Locate the cell with the specified text and output its [X, Y] center coordinate. 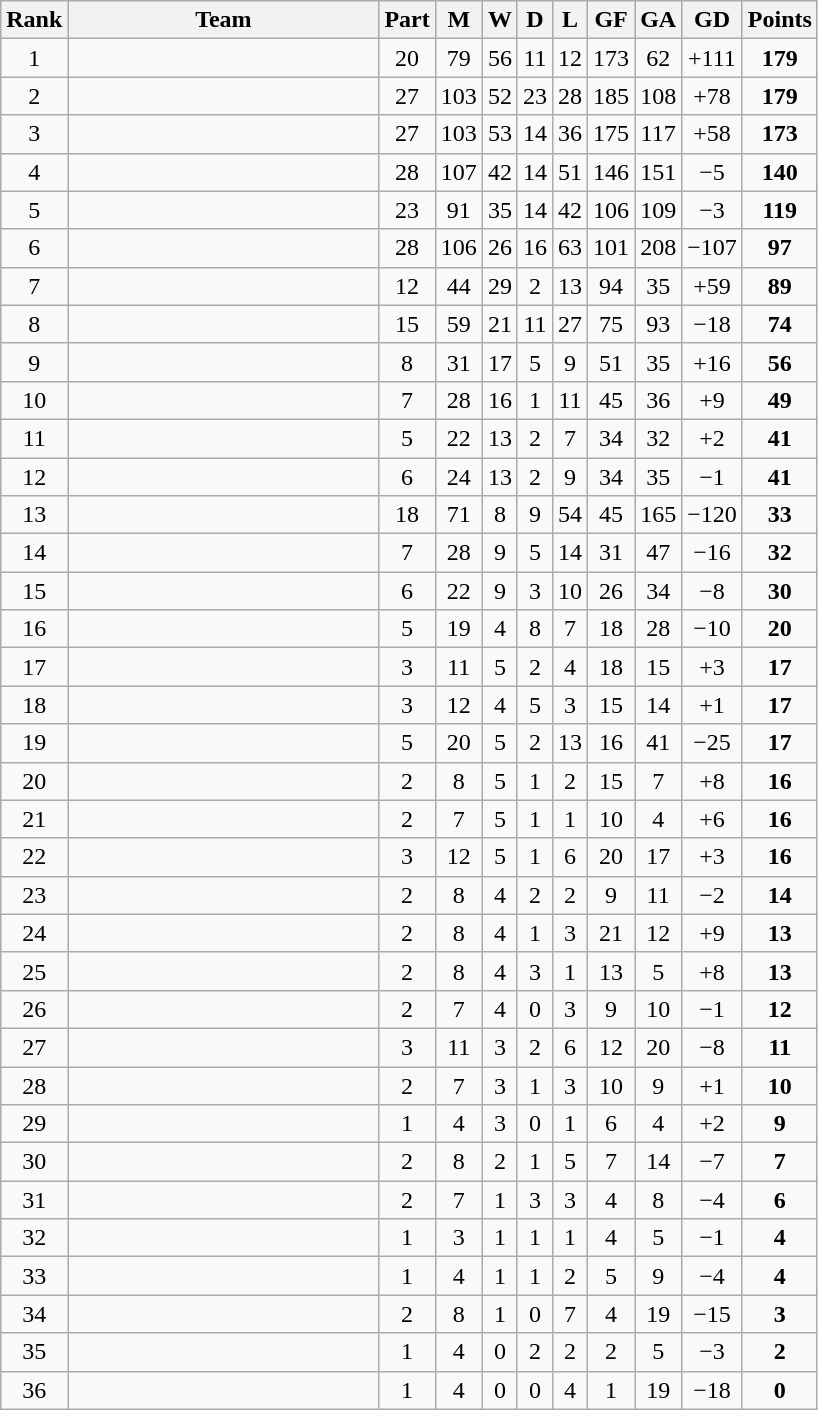
Part [407, 20]
107 [458, 172]
−15 [712, 1314]
−5 [712, 172]
+59 [712, 286]
79 [458, 58]
208 [658, 248]
D [534, 20]
59 [458, 324]
44 [458, 286]
75 [612, 324]
71 [458, 515]
+58 [712, 134]
94 [612, 286]
140 [780, 172]
109 [658, 210]
49 [780, 400]
74 [780, 324]
62 [658, 58]
89 [780, 286]
−7 [712, 1162]
+16 [712, 362]
52 [500, 96]
−10 [712, 629]
+6 [712, 819]
53 [500, 134]
+111 [712, 58]
93 [658, 324]
25 [34, 971]
−120 [712, 515]
54 [570, 515]
GD [712, 20]
M [458, 20]
−16 [712, 553]
L [570, 20]
−2 [712, 895]
Team [224, 20]
−25 [712, 743]
−107 [712, 248]
Points [780, 20]
97 [780, 248]
Rank [34, 20]
101 [612, 248]
119 [780, 210]
175 [612, 134]
47 [658, 553]
63 [570, 248]
GA [658, 20]
91 [458, 210]
108 [658, 96]
117 [658, 134]
W [500, 20]
185 [612, 96]
165 [658, 515]
146 [612, 172]
151 [658, 172]
GF [612, 20]
+78 [712, 96]
